Return (x, y) of the center of cell containing provided text 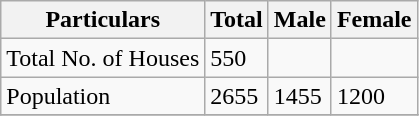
2655 (237, 96)
Particulars (103, 20)
Total No. of Houses (103, 58)
Male (300, 20)
1455 (300, 96)
Total (237, 20)
Population (103, 96)
550 (237, 58)
Female (374, 20)
1200 (374, 96)
